From the cell containing the given text, extract its center point as (X, Y) coordinate. 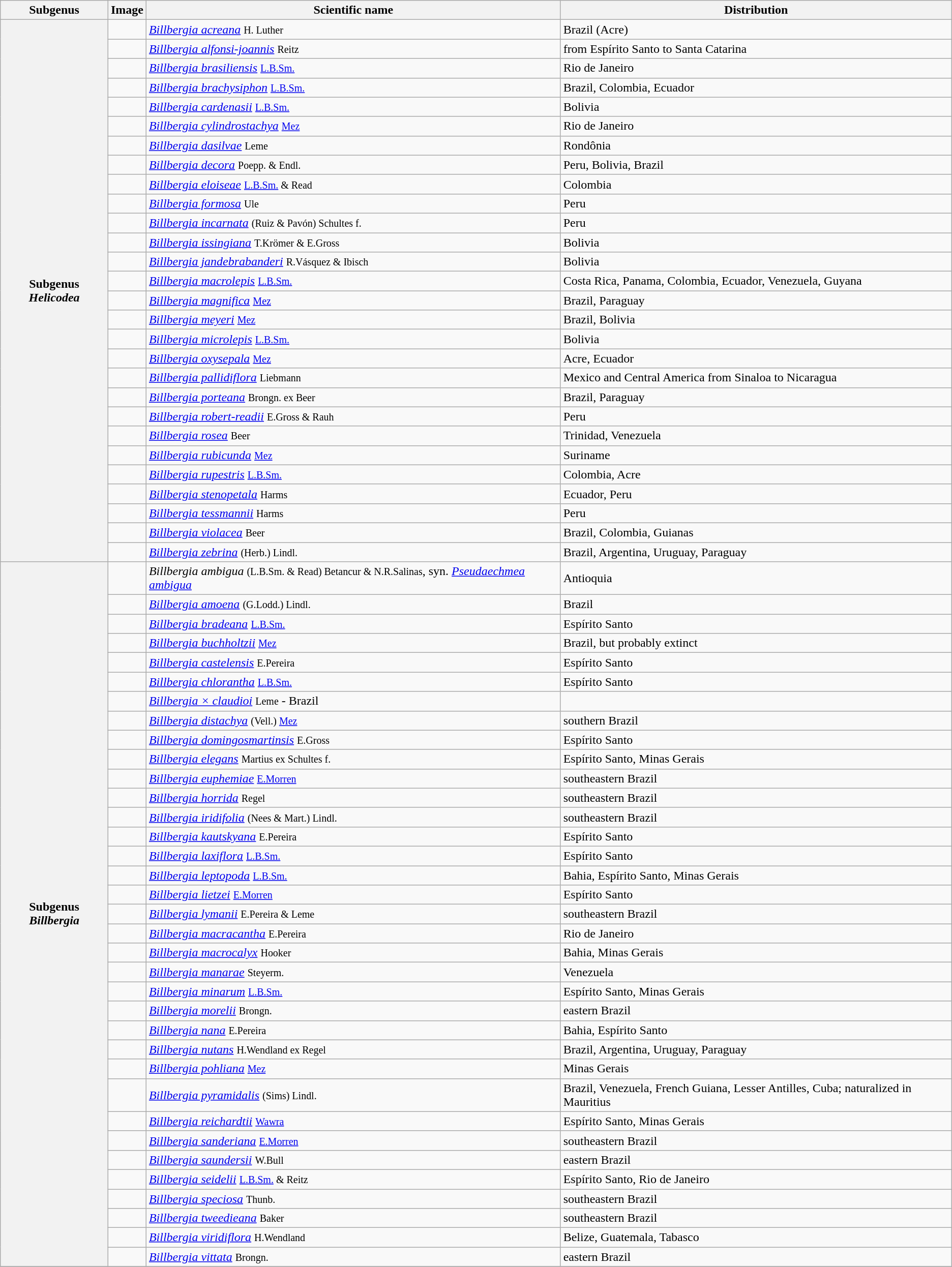
Billbergia × claudioi Leme - Brazil (353, 701)
Mexico and Central America from Sinaloa to Nicaragua (756, 378)
Billbergia microlepis L.B.Sm. (353, 339)
Billbergia pohliana Mez (353, 1069)
Minas Gerais (756, 1069)
Billbergia brachysiphon L.B.Sm. (353, 87)
Billbergia kautskyana E.Pereira (353, 836)
Billbergia lietzei E.Morren (353, 895)
Billbergia buchholtzii Mez (353, 643)
Billbergia tweedieana Baker (353, 1218)
Billbergia formosa Ule (353, 203)
Billbergia distachya (Vell.) Mez (353, 720)
Billbergia elegans Martius ex Schultes f. (353, 759)
Billbergia magnifica Mez (353, 300)
Billbergia dasilvae Leme (353, 145)
Espírito Santo, Rio de Janeiro (756, 1179)
Billbergia porteana Brongn. ex Beer (353, 397)
Billbergia macrolepis L.B.Sm. (353, 281)
Billbergia pallidiflora Liebmann (353, 378)
Brazil (Acre) (756, 29)
Belize, Guatemala, Tabasco (756, 1238)
Brazil (756, 605)
Billbergia nutans H.Wendland ex Regel (353, 1049)
Trinidad, Venezuela (756, 436)
Subgenus (54, 10)
Billbergia cardenasii L.B.Sm. (353, 107)
Brazil, Bolivia (756, 320)
Billbergia castelensis E.Pereira (353, 662)
Billbergia alfonsi-joannis Reitz (353, 49)
Billbergia nana E.Pereira (353, 1030)
from Espírito Santo to Santa Catarina (756, 49)
Suriname (756, 455)
Rondônia (756, 145)
Colombia, Acre (756, 474)
Billbergia tessmannii Harms (353, 513)
Billbergia morelii Brongn. (353, 1011)
Billbergia bradeana L.B.Sm. (353, 624)
Billbergia speciosa Thunb. (353, 1198)
Billbergia decora Poepp. & Endl. (353, 165)
Distribution (756, 10)
Billbergia horrida Regel (353, 798)
Brazil, Venezuela, French Guiana, Lesser Antilles, Cuba; naturalized in Mauritius (756, 1095)
Costa Rica, Panama, Colombia, Ecuador, Venezuela, Guyana (756, 281)
Billbergia rubicunda Mez (353, 455)
Billbergia jandebrabanderi R.Vásquez & Ibisch (353, 262)
Billbergia euphemiae E.Morren (353, 778)
Billbergia domingosmartinsis E.Gross (353, 740)
Billbergia brasiliensis L.B.Sm. (353, 68)
Billbergia macracantha E.Pereira (353, 933)
Image (127, 10)
Colombia (756, 184)
Billbergia macrocalyx Hooker (353, 953)
Acre, Ecuador (756, 358)
Bahia, Espírito Santo, Minas Gerais (756, 875)
Scientific name (353, 10)
Billbergia robert-readii E.Gross & Rauh (353, 416)
Billbergia eloiseae L.B.Sm. & Read (353, 184)
Billbergia stenopetala Harms (353, 494)
Subgenus Helicodea (54, 291)
Brazil, Colombia, Ecuador (756, 87)
Billbergia iridifolia (Nees & Mart.) Lindl. (353, 817)
Bahia, Minas Gerais (756, 953)
Billbergia amoena (G.Lodd.) Lindl. (353, 605)
Brazil, but probably extinct (756, 643)
Billbergia oxysepala Mez (353, 358)
Billbergia pyramidalis (Sims) Lindl. (353, 1095)
Ecuador, Peru (756, 494)
Subgenus Billbergia (54, 914)
southern Brazil (756, 720)
Brazil, Colombia, Guianas (756, 532)
Billbergia sanderiana E.Morren (353, 1140)
Billbergia incarnata (Ruiz & Pavón) Schultes f. (353, 223)
Billbergia ambigua (L.B.Sm. & Read) Betancur & N.R.Salinas, syn. Pseudaechmea ambigua (353, 579)
Antioquia (756, 579)
Billbergia minarum L.B.Sm. (353, 991)
Billbergia vittata Brongn. (353, 1257)
Billbergia laxiflora L.B.Sm. (353, 856)
Billbergia zebrina (Herb.) Lindl. (353, 552)
Bahia, Espírito Santo (756, 1030)
Billbergia leptopoda L.B.Sm. (353, 875)
Billbergia saundersii W.Bull (353, 1160)
Billbergia chlorantha L.B.Sm. (353, 682)
Billbergia meyeri Mez (353, 320)
Billbergia reichardtii Wawra (353, 1121)
Billbergia rupestris L.B.Sm. (353, 474)
Billbergia acreana H. Luther (353, 29)
Peru, Bolivia, Brazil (756, 165)
Billbergia violacea Beer (353, 532)
Venezuela (756, 972)
Billbergia viridiflora H.Wendland (353, 1238)
Billbergia issingiana T.Krömer & E.Gross (353, 243)
Billbergia manarae Steyerm. (353, 972)
Billbergia lymanii E.Pereira & Leme (353, 914)
Billbergia cylindrostachya Mez (353, 126)
Billbergia rosea Beer (353, 436)
Billbergia seidelii L.B.Sm. & Reitz (353, 1179)
